From the cell containing the given text, extract its center point as (X, Y) coordinate. 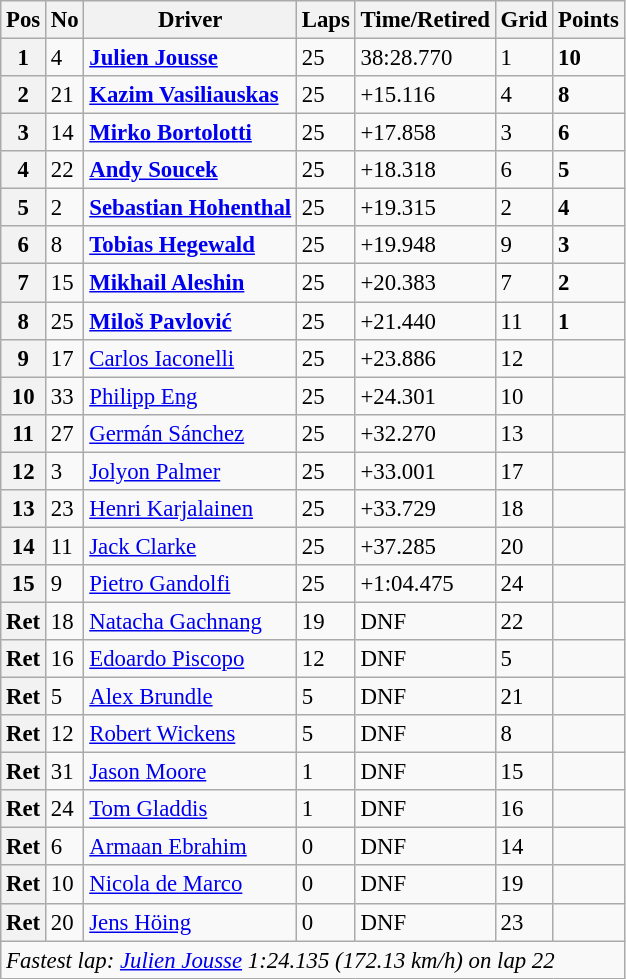
Kazim Vasiliauskas (190, 95)
Driver (190, 20)
Julien Jousse (190, 58)
+15.116 (425, 95)
38:28.770 (425, 58)
No (65, 20)
+33.729 (425, 509)
Mirko Bortolotti (190, 133)
Jack Clarke (190, 546)
Jens Höing (190, 922)
Robert Wickens (190, 734)
Carlos Iaconelli (190, 358)
Tom Gladdis (190, 809)
Jason Moore (190, 772)
+18.318 (425, 170)
Armaan Ebrahim (190, 847)
Time/Retired (425, 20)
33 (65, 396)
Fastest lap: Julien Jousse 1:24.135 (172.13 km/h) on lap 22 (312, 960)
Nicola de Marco (190, 885)
31 (65, 772)
Miloš Pavlović (190, 321)
+1:04.475 (425, 584)
+37.285 (425, 546)
+24.301 (425, 396)
Alex Brundle (190, 697)
Germán Sánchez (190, 433)
Sebastian Hohenthal (190, 208)
Jolyon Palmer (190, 471)
+19.315 (425, 208)
Philipp Eng (190, 396)
Points (588, 20)
Pos (24, 20)
Pietro Gandolfi (190, 584)
Henri Karjalainen (190, 509)
Mikhail Aleshin (190, 283)
+21.440 (425, 321)
+20.383 (425, 283)
Edoardo Piscopo (190, 659)
+23.886 (425, 358)
Grid (524, 20)
+17.858 (425, 133)
Laps (326, 20)
+32.270 (425, 433)
+33.001 (425, 471)
27 (65, 433)
Andy Soucek (190, 170)
Natacha Gachnang (190, 621)
+19.948 (425, 245)
Tobias Hegewald (190, 245)
